Return [X, Y] of the center of cell containing provided text 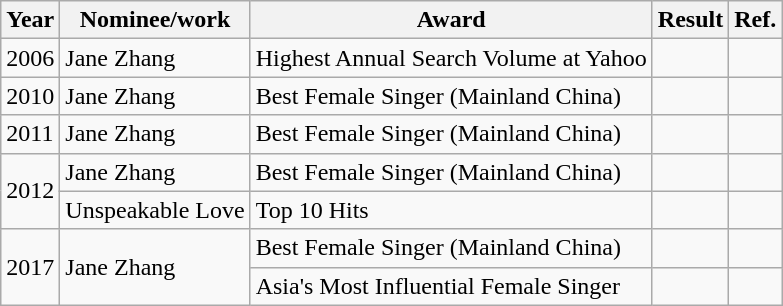
Unspeakable Love [155, 210]
2011 [30, 134]
Highest Annual Search Volume at Yahoo [451, 58]
Award [451, 20]
Year [30, 20]
Result [690, 20]
Nominee/work [155, 20]
Asia's Most Influential Female Singer [451, 286]
2010 [30, 96]
2017 [30, 267]
Top 10 Hits [451, 210]
2012 [30, 191]
2006 [30, 58]
Ref. [756, 20]
